Capture the cell that displays the provided text and extract its (X, Y) central coordinate. 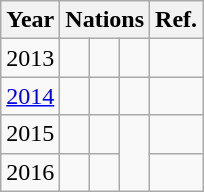
2013 (30, 58)
2016 (30, 172)
Year (30, 20)
2015 (30, 134)
2014 (30, 96)
Ref. (176, 20)
Nations (105, 20)
